Capture the cell that displays the provided text and extract its [X, Y] central coordinate. 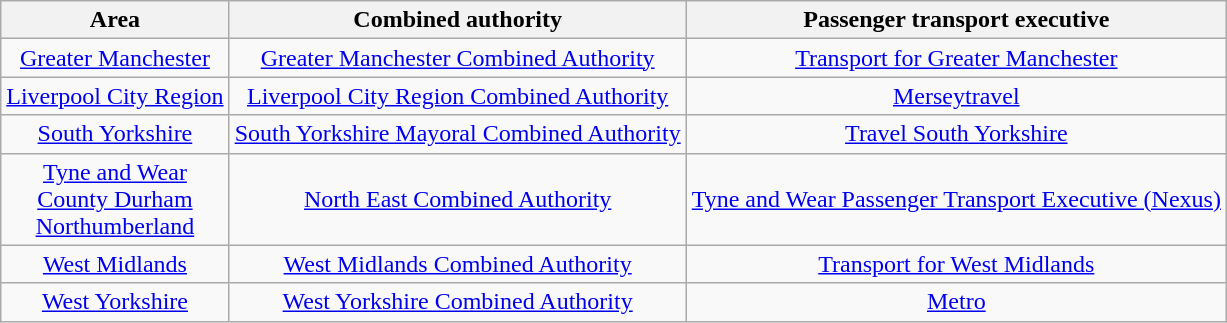
Liverpool City Region Combined Authority [458, 96]
Liverpool City Region [115, 96]
West Midlands [115, 264]
Tyne and WearCounty DurhamNorthumberland [115, 199]
South Yorkshire [115, 134]
West Midlands Combined Authority [458, 264]
Transport for West Midlands [956, 264]
Tyne and Wear Passenger Transport Executive (Nexus) [956, 199]
Transport for Greater Manchester [956, 58]
Travel South Yorkshire [956, 134]
Merseytravel [956, 96]
North East Combined Authority [458, 199]
South Yorkshire Mayoral Combined Authority [458, 134]
Passenger transport executive [956, 20]
Combined authority [458, 20]
West Yorkshire Combined Authority [458, 302]
Greater Manchester [115, 58]
Greater Manchester Combined Authority [458, 58]
West Yorkshire [115, 302]
Area [115, 20]
Metro [956, 302]
